Identify which cell holds the provided text, then report its (X, Y) central coordinate. 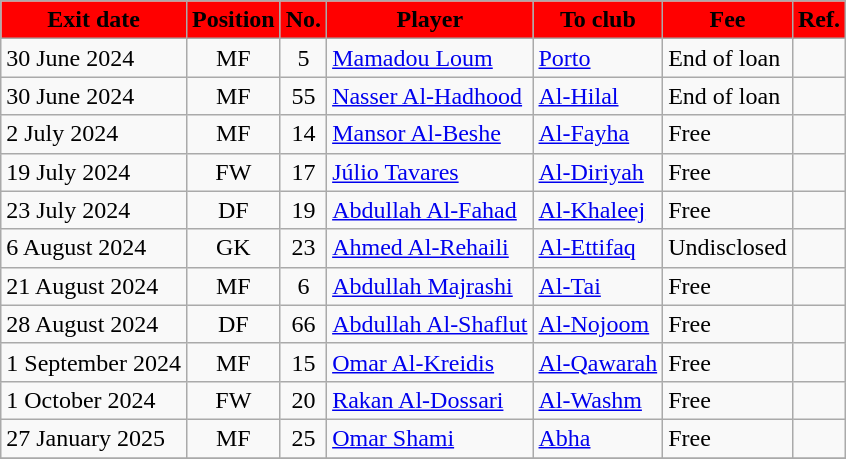
Abdullah Majrashi (430, 286)
No. (303, 20)
Mansor Al-Beshe (430, 134)
21 August 2024 (94, 286)
Ref. (818, 20)
20 (303, 400)
Player (430, 20)
Al-Tai (598, 286)
Ahmed Al-Rehaili (430, 248)
6 (303, 286)
Rakan Al-Dossari (430, 400)
28 August 2024 (94, 324)
Al-Diriyah (598, 172)
23 July 2024 (94, 210)
27 January 2025 (94, 438)
14 (303, 134)
Omar Al-Kreidis (430, 362)
GK (233, 248)
Al-Washm (598, 400)
Nasser Al-Hadhood (430, 96)
Omar Shami (430, 438)
Al-Qawarah (598, 362)
Júlio Tavares (430, 172)
To club (598, 20)
Undisclosed (728, 248)
2 July 2024 (94, 134)
25 (303, 438)
Abdullah Al-Fahad (430, 210)
Al-Hilal (598, 96)
Abha (598, 438)
Position (233, 20)
Al-Fayha (598, 134)
66 (303, 324)
Fee (728, 20)
5 (303, 58)
19 (303, 210)
17 (303, 172)
Al-Ettifaq (598, 248)
Al-Khaleej (598, 210)
19 July 2024 (94, 172)
Abdullah Al-Shaflut (430, 324)
1 October 2024 (94, 400)
23 (303, 248)
Porto (598, 58)
Exit date (94, 20)
55 (303, 96)
15 (303, 362)
Mamadou Loum (430, 58)
6 August 2024 (94, 248)
Al-Nojoom (598, 324)
1 September 2024 (94, 362)
